Identify which cell holds the provided text, then report its [x, y] central coordinate. 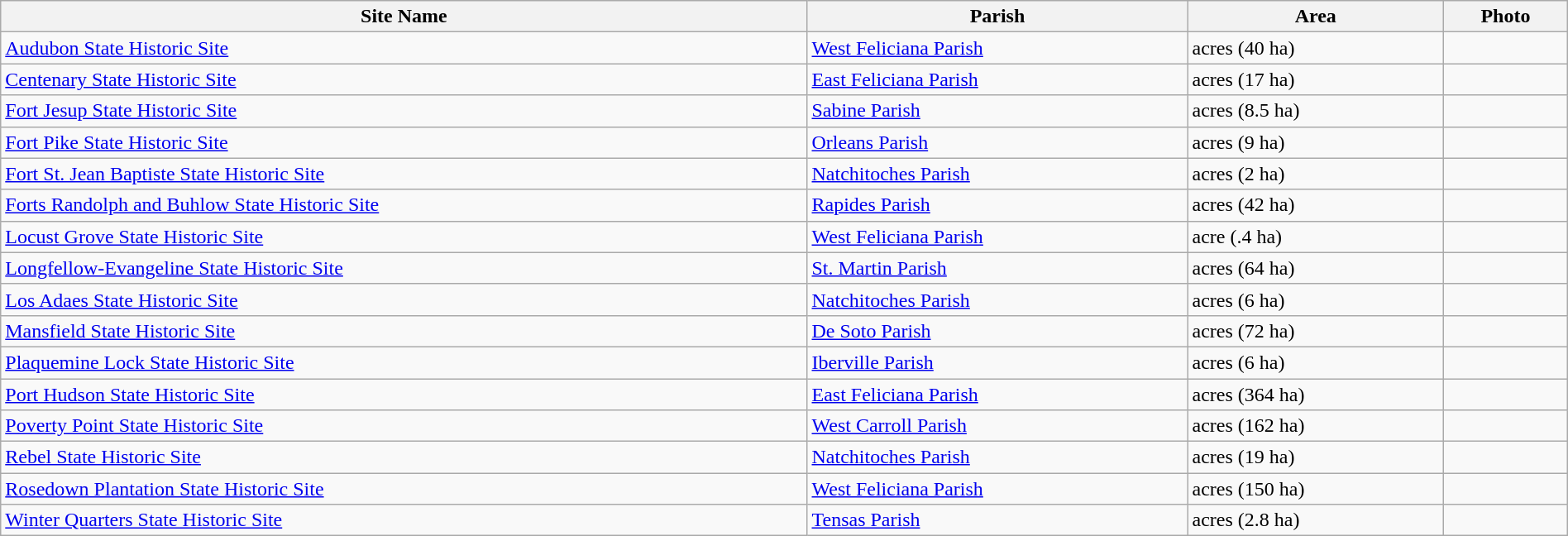
acres (150 ha) [1316, 489]
Photo [1506, 17]
Plaquemine Lock State Historic Site [404, 362]
Audubon State Historic Site [404, 48]
acres (2.8 ha) [1316, 520]
Los Adaes State Historic Site [404, 299]
Site Name [404, 17]
Locust Grove State Historic Site [404, 237]
Fort Jesup State Historic Site [404, 111]
Rebel State Historic Site [404, 457]
West Carroll Parish [997, 426]
Rapides Parish [997, 205]
Port Hudson State Historic Site [404, 395]
Orleans Parish [997, 142]
acres (72 ha) [1316, 331]
acres (40 ha) [1316, 48]
Fort St. Jean Baptiste State Historic Site [404, 174]
acre (.4 ha) [1316, 237]
Longfellow-Evangeline State Historic Site [404, 268]
acres (9 ha) [1316, 142]
Poverty Point State Historic Site [404, 426]
De Soto Parish [997, 331]
Sabine Parish [997, 111]
Parish [997, 17]
St. Martin Parish [997, 268]
Area [1316, 17]
acres (8.5 ha) [1316, 111]
Forts Randolph and Buhlow State Historic Site [404, 205]
Centenary State Historic Site [404, 79]
acres (17 ha) [1316, 79]
acres (64 ha) [1316, 268]
Tensas Parish [997, 520]
acres (19 ha) [1316, 457]
Iberville Parish [997, 362]
acres (42 ha) [1316, 205]
Rosedown Plantation State Historic Site [404, 489]
acres (364 ha) [1316, 395]
Winter Quarters State Historic Site [404, 520]
acres (2 ha) [1316, 174]
Fort Pike State Historic Site [404, 142]
Mansfield State Historic Site [404, 331]
acres (162 ha) [1316, 426]
